Extract the (x, y) coordinate from the center of the cell holding the provided text.  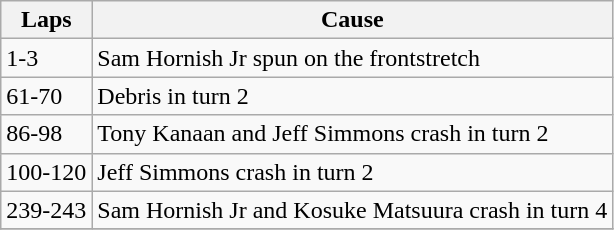
Jeff Simmons crash in turn 2 (352, 172)
Tony Kanaan and Jeff Simmons crash in turn 2 (352, 134)
61-70 (46, 96)
Sam Hornish Jr spun on the frontstretch (352, 58)
86-98 (46, 134)
Debris in turn 2 (352, 96)
Laps (46, 20)
1-3 (46, 58)
239-243 (46, 210)
Sam Hornish Jr and Kosuke Matsuura crash in turn 4 (352, 210)
Cause (352, 20)
100-120 (46, 172)
